Scan for the cell matching the given text and deliver its [x, y] coordinate at center. 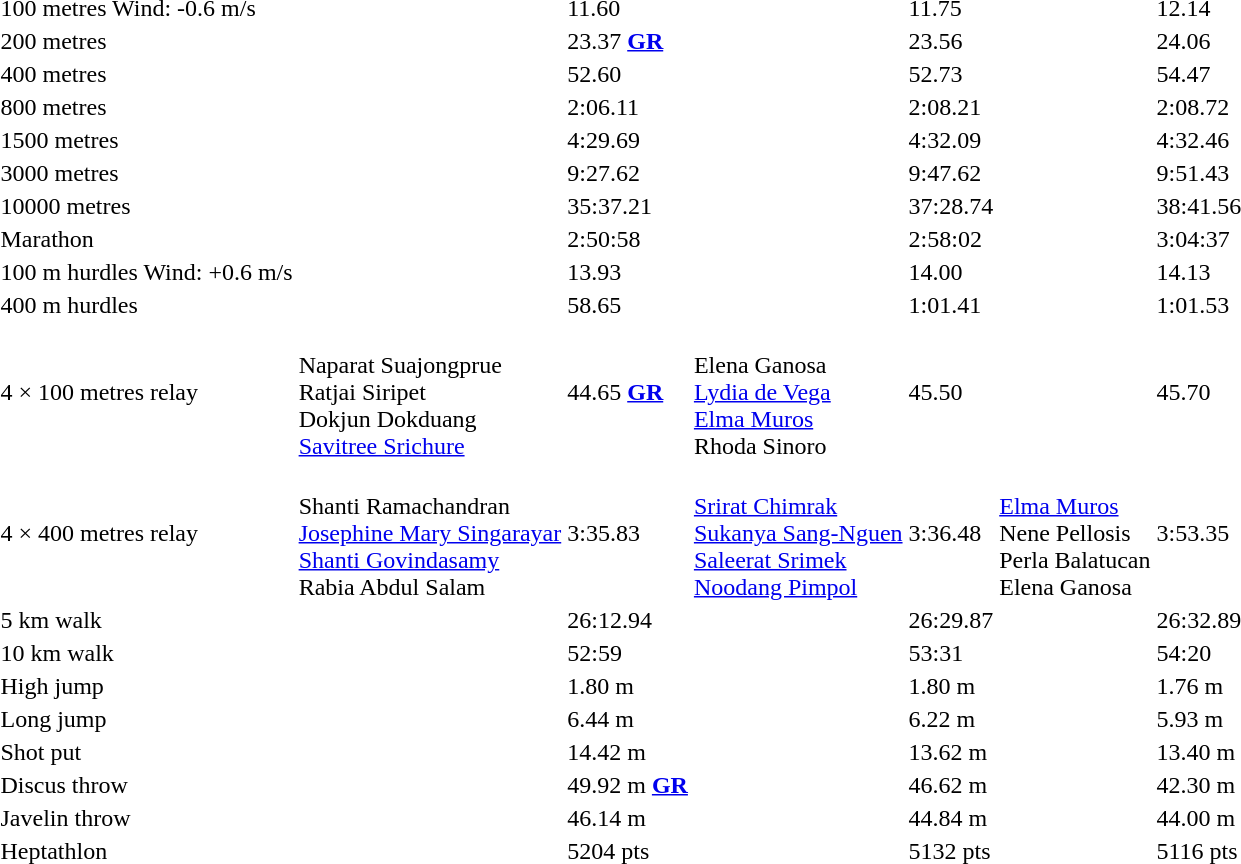
Shanti RamachandranJosephine Mary SingarayarShanti GovindasamyRabia Abdul Salam [430, 533]
46.62 m [951, 785]
4:32.09 [951, 140]
9:47.62 [951, 173]
3:36.48 [951, 533]
52:59 [628, 653]
35:37.21 [628, 206]
44.84 m [951, 818]
23.56 [951, 41]
Elma MurosNene PellosisPerla BalatucanElena Ganosa [1075, 533]
14.00 [951, 272]
Naparat SuajongprueRatjai SiripetDokjun DokduangSavitree Srichure [430, 392]
46.14 m [628, 818]
37:28.74 [951, 206]
52.60 [628, 74]
2:06.11 [628, 107]
6.22 m [951, 719]
2:08.21 [951, 107]
Srirat ChimrakSukanya Sang-NguenSaleerat SrimekNoodang Pimpol [798, 533]
6.44 m [628, 719]
13.93 [628, 272]
2:58:02 [951, 239]
13.62 m [951, 752]
26:12.94 [628, 620]
53:31 [951, 653]
1:01.41 [951, 305]
49.92 m GR [628, 785]
14.42 m [628, 752]
2:50:58 [628, 239]
52.73 [951, 74]
Elena GanosaLydia de VegaElma MurosRhoda Sinoro [798, 392]
4:29.69 [628, 140]
44.65 GR [628, 392]
23.37 GR [628, 41]
45.50 [951, 392]
9:27.62 [628, 173]
58.65 [628, 305]
26:29.87 [951, 620]
3:35.83 [628, 533]
